Find where the given text appears and provide that cell's center as [X, Y] coordinate. 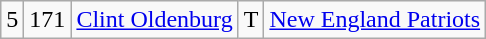
171 [48, 20]
New England Patriots [375, 20]
5 [12, 20]
T [251, 20]
Clint Oldenburg [154, 20]
